From the cell containing the given text, extract its center point as [x, y] coordinate. 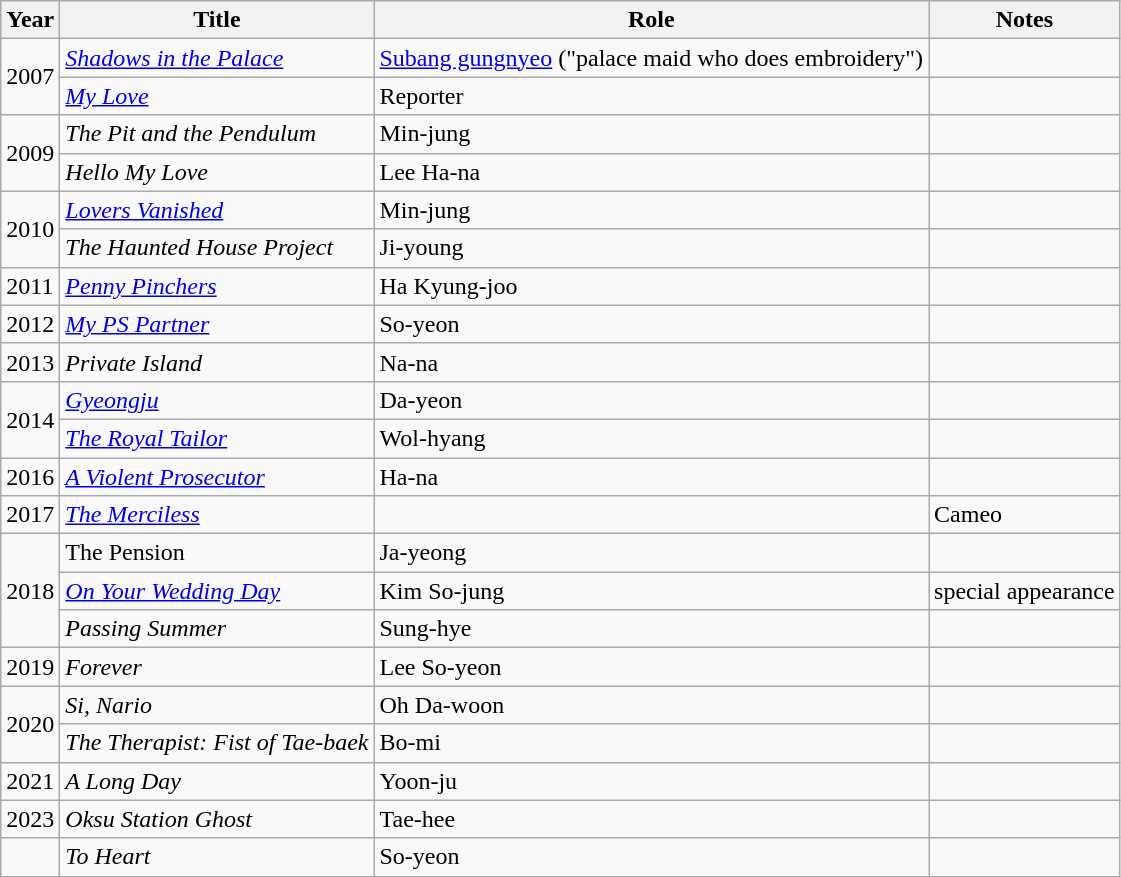
Hello My Love [217, 172]
special appearance [1025, 591]
The Royal Tailor [217, 438]
Ja-yeong [652, 553]
Tae-hee [652, 819]
The Pit and the Pendulum [217, 134]
Gyeongju [217, 400]
2013 [30, 362]
Lovers Vanished [217, 210]
2007 [30, 77]
The Haunted House Project [217, 248]
Oksu Station Ghost [217, 819]
My PS Partner [217, 324]
2020 [30, 724]
A Violent Prosecutor [217, 477]
Oh Da-woon [652, 705]
2010 [30, 229]
The Therapist: Fist of Tae-baek [217, 743]
Notes [1025, 20]
Sung-hye [652, 629]
Ji-young [652, 248]
2009 [30, 153]
Passing Summer [217, 629]
Shadows in the Palace [217, 58]
Forever [217, 667]
A Long Day [217, 781]
2012 [30, 324]
2011 [30, 286]
Title [217, 20]
Cameo [1025, 515]
Wol-hyang [652, 438]
Lee Ha-na [652, 172]
Subang gungnyeo ("palace maid who does embroidery") [652, 58]
2016 [30, 477]
Private Island [217, 362]
Kim So-jung [652, 591]
Na-na [652, 362]
On Your Wedding Day [217, 591]
The Merciless [217, 515]
2017 [30, 515]
Yoon-ju [652, 781]
Penny Pinchers [217, 286]
Role [652, 20]
Year [30, 20]
Si, Nario [217, 705]
2021 [30, 781]
My Love [217, 96]
Ha Kyung-joo [652, 286]
2018 [30, 591]
Bo-mi [652, 743]
2019 [30, 667]
2014 [30, 419]
The Pension [217, 553]
2023 [30, 819]
Lee So-yeon [652, 667]
To Heart [217, 857]
Reporter [652, 96]
Da-yeon [652, 400]
Ha-na [652, 477]
